Output the [X, Y] coordinate of the center of the cell containing the given text.  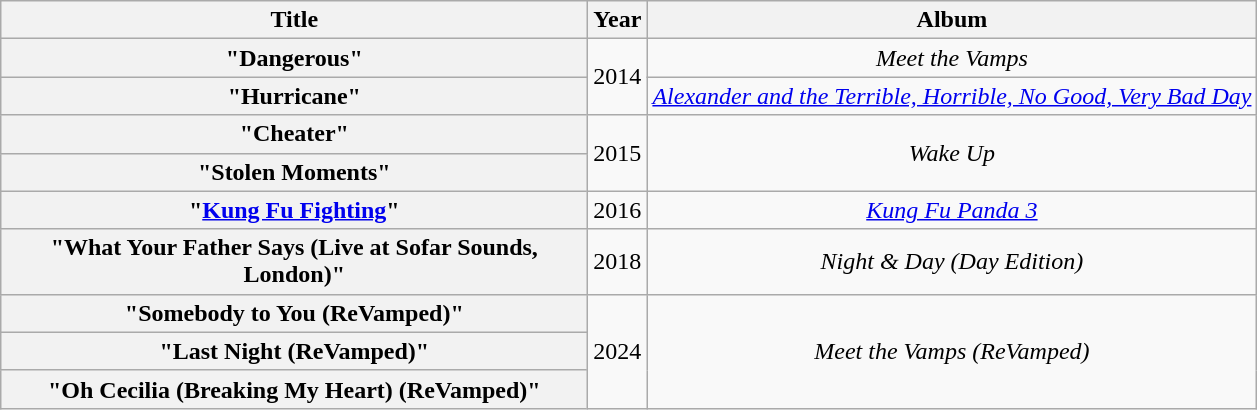
2024 [618, 351]
"Stolen Moments" [294, 172]
"What Your Father Says (Live at Sofar Sounds, London)" [294, 262]
"Dangerous" [294, 58]
"Cheater" [294, 134]
Alexander and the Terrible, Horrible, No Good, Very Bad Day [952, 96]
Kung Fu Panda 3 [952, 210]
"Kung Fu Fighting" [294, 210]
"Last Night (ReVamped)" [294, 351]
2016 [618, 210]
Title [294, 20]
Meet the Vamps [952, 58]
Meet the Vamps (ReVamped) [952, 351]
Wake Up [952, 153]
"Somebody to You (ReVamped)" [294, 313]
2015 [618, 153]
Night & Day (Day Edition) [952, 262]
Album [952, 20]
"Hurricane" [294, 96]
2014 [618, 77]
"Oh Cecilia (Breaking My Heart) (ReVamped)" [294, 389]
Year [618, 20]
2018 [618, 262]
